Determine the [x, y] coordinate at the center of the cell enclosing the given text.  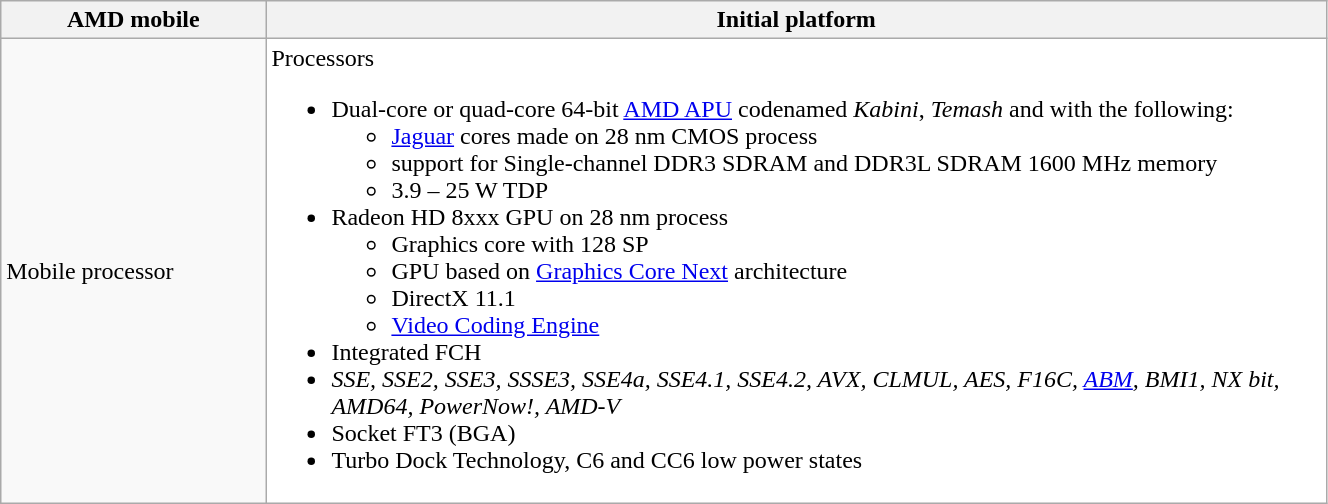
AMD mobile [134, 20]
Initial platform [796, 20]
Mobile processor [134, 271]
